Pinpoint the cell where the given text exists, returning its (x, y) midpoint coordinate. 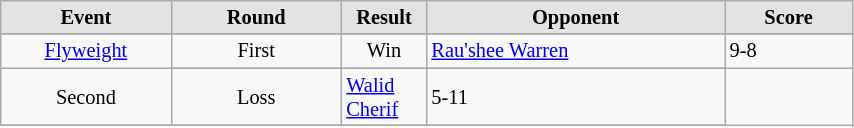
Opponent (576, 17)
Loss (256, 97)
Score (789, 17)
Event (86, 17)
Round (256, 17)
Result (384, 17)
Walid Cherif (384, 97)
Win (384, 51)
9-8 (789, 51)
Flyweight (86, 51)
First (256, 51)
Rau'shee Warren (576, 51)
Second (86, 97)
5-11 (576, 97)
